Extract the (x, y) coordinate from the center of the cell holding the provided text.  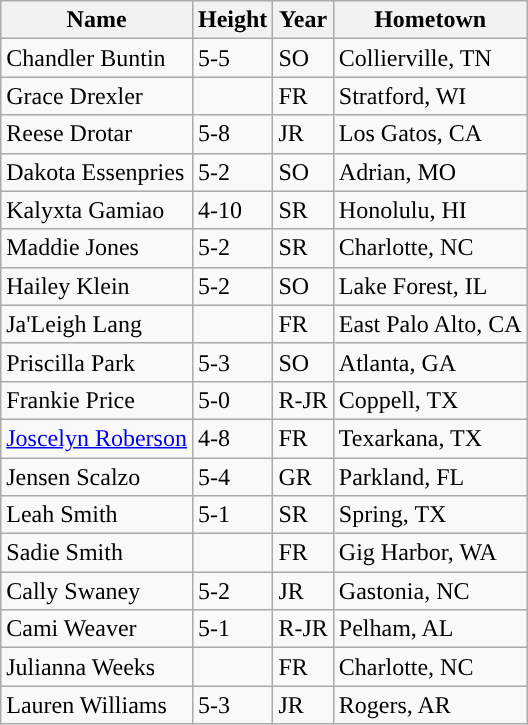
Priscilla Park (97, 362)
Joscelyn Roberson (97, 438)
5-0 (232, 400)
Dakota Essenpries (97, 172)
Cally Swaney (97, 591)
Hometown (430, 20)
East Palo Alto, CA (430, 324)
Jensen Scalzo (97, 477)
Maddie Jones (97, 248)
Stratford, WI (430, 96)
Adrian, MO (430, 172)
Cami Weaver (97, 629)
Height (232, 20)
5-5 (232, 58)
Kalyxta Gamiao (97, 210)
4-10 (232, 210)
Chandler Buntin (97, 58)
Collierville, TN (430, 58)
Sadie Smith (97, 553)
Reese Drotar (97, 134)
Name (97, 20)
Gig Harbor, WA (430, 553)
Year (303, 20)
Lauren Williams (97, 705)
Leah Smith (97, 515)
Hailey Klein (97, 286)
Lake Forest, IL (430, 286)
Gastonia, NC (430, 591)
Pelham, AL (430, 629)
4-8 (232, 438)
5-4 (232, 477)
Texarkana, TX (430, 438)
Rogers, AR (430, 705)
Coppell, TX (430, 400)
Frankie Price (97, 400)
Grace Drexler (97, 96)
Spring, TX (430, 515)
GR (303, 477)
Julianna Weeks (97, 667)
Parkland, FL (430, 477)
Atlanta, GA (430, 362)
Los Gatos, CA (430, 134)
Ja'Leigh Lang (97, 324)
Honolulu, HI (430, 210)
5-8 (232, 134)
